Output the (X, Y) coordinate of the center of the cell containing the given text.  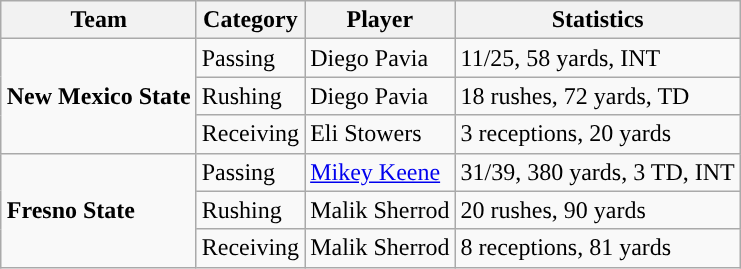
3 receptions, 20 yards (598, 134)
11/25, 58 yards, INT (598, 58)
20 rushes, 90 yards (598, 210)
8 receptions, 81 yards (598, 248)
Category (250, 20)
Mikey Keene (380, 172)
Statistics (598, 20)
18 rushes, 72 yards, TD (598, 96)
Fresno State (98, 210)
31/39, 380 yards, 3 TD, INT (598, 172)
Player (380, 20)
New Mexico State (98, 96)
Eli Stowers (380, 134)
Team (98, 20)
